Pinpoint the cell where the given text exists, returning its [x, y] midpoint coordinate. 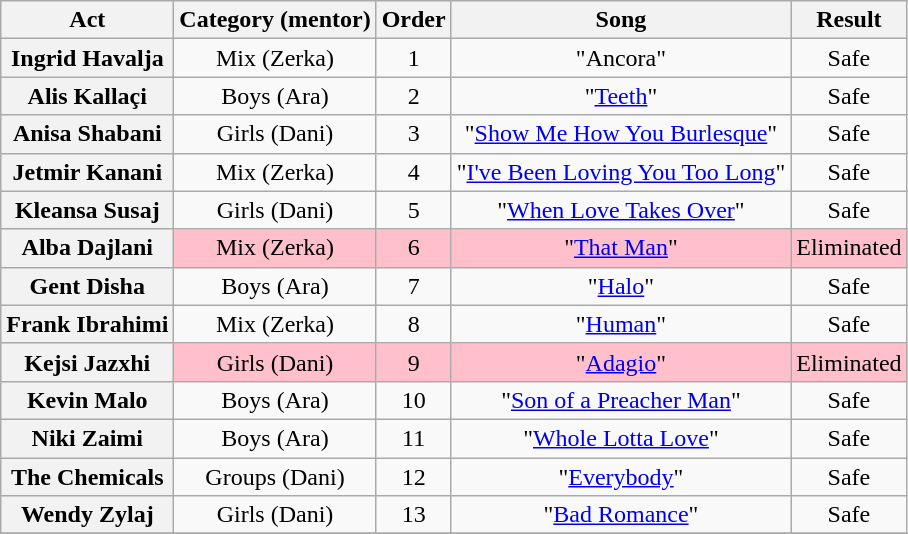
"Adagio" [621, 362]
Act [88, 20]
"I've Been Loving You Too Long" [621, 172]
"Ancora" [621, 58]
Groups (Dani) [275, 477]
3 [414, 134]
7 [414, 286]
Category (mentor) [275, 20]
Alba Dajlani [88, 248]
1 [414, 58]
Gent Disha [88, 286]
Jetmir Kanani [88, 172]
6 [414, 248]
11 [414, 438]
"Bad Romance" [621, 515]
Niki Zaimi [88, 438]
Wendy Zylaj [88, 515]
5 [414, 210]
"Teeth" [621, 96]
2 [414, 96]
10 [414, 400]
Order [414, 20]
4 [414, 172]
9 [414, 362]
Ingrid Havalja [88, 58]
Kejsi Jazxhi [88, 362]
Kleansa Susaj [88, 210]
8 [414, 324]
"When Love Takes Over" [621, 210]
Result [849, 20]
13 [414, 515]
Anisa Shabani [88, 134]
Kevin Malo [88, 400]
"Human" [621, 324]
"Everybody" [621, 477]
"Halo" [621, 286]
Frank Ibrahimi [88, 324]
12 [414, 477]
"That Man" [621, 248]
The Chemicals [88, 477]
"Whole Lotta Love" [621, 438]
Alis Kallaçi [88, 96]
"Son of a Preacher Man" [621, 400]
Song [621, 20]
"Show Me How You Burlesque" [621, 134]
